From the cell containing the given text, extract its center point as [X, Y] coordinate. 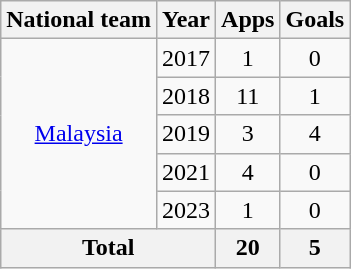
3 [248, 134]
National team [79, 20]
2019 [186, 134]
Malaysia [79, 134]
Goals [315, 20]
2018 [186, 96]
Total [108, 248]
11 [248, 96]
2017 [186, 58]
5 [315, 248]
2021 [186, 172]
Apps [248, 20]
Year [186, 20]
20 [248, 248]
2023 [186, 210]
